Search for the cell housing the specified text and yield its (x, y) center coordinate. 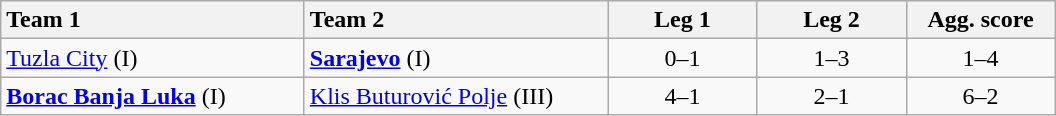
1–4 (980, 58)
2–1 (832, 96)
Tuzla City (I) (153, 58)
Team 2 (456, 20)
Sarajevo (I) (456, 58)
Leg 2 (832, 20)
Team 1 (153, 20)
1–3 (832, 58)
Agg. score (980, 20)
0–1 (682, 58)
Klis Buturović Polje (III) (456, 96)
Leg 1 (682, 20)
Borac Banja Luka (I) (153, 96)
4–1 (682, 96)
6–2 (980, 96)
